Search for the cell housing the specified text and yield its [x, y] center coordinate. 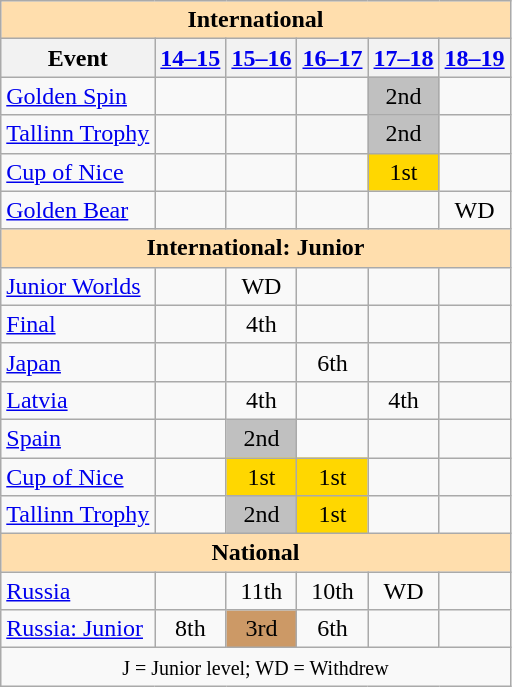
National [256, 553]
14–15 [190, 58]
Japan [78, 362]
15–16 [262, 58]
10th [332, 591]
J = Junior level; WD = Withdrew [256, 667]
Spain [78, 438]
International: Junior [256, 248]
Junior Worlds [78, 286]
8th [190, 629]
16–17 [332, 58]
11th [262, 591]
18–19 [474, 58]
Golden Bear [78, 210]
Final [78, 324]
International [256, 20]
Russia [78, 591]
Golden Spin [78, 96]
3rd [262, 629]
Event [78, 58]
Latvia [78, 400]
Russia: Junior [78, 629]
17–18 [404, 58]
